Return (x, y) of the center of cell containing provided text 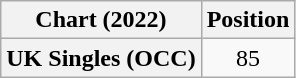
UK Singles (OCC) (101, 58)
85 (248, 58)
Chart (2022) (101, 20)
Position (248, 20)
